For the text-containing cell, return its midpoint in [x, y] coordinate format. 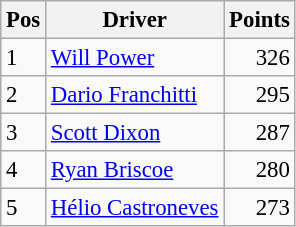
Will Power [135, 58]
295 [260, 95]
4 [24, 170]
1 [24, 58]
326 [260, 58]
Dario Franchitti [135, 95]
Ryan Briscoe [135, 170]
273 [260, 208]
3 [24, 133]
2 [24, 95]
287 [260, 133]
Driver [135, 20]
280 [260, 170]
Points [260, 20]
Scott Dixon [135, 133]
Hélio Castroneves [135, 208]
5 [24, 208]
Pos [24, 20]
